For the text-containing cell, return its midpoint in (x, y) coordinate format. 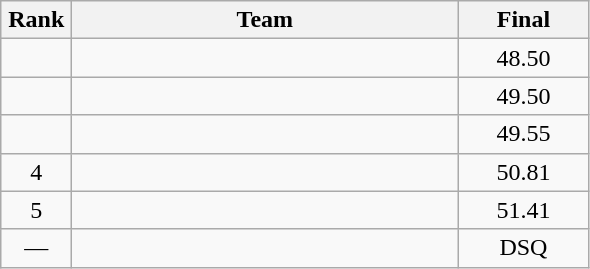
4 (36, 172)
— (36, 248)
DSQ (524, 248)
51.41 (524, 210)
Team (265, 20)
5 (36, 210)
49.50 (524, 96)
Rank (36, 20)
48.50 (524, 58)
50.81 (524, 172)
Final (524, 20)
49.55 (524, 134)
